From the cell containing the given text, extract its center point as (x, y) coordinate. 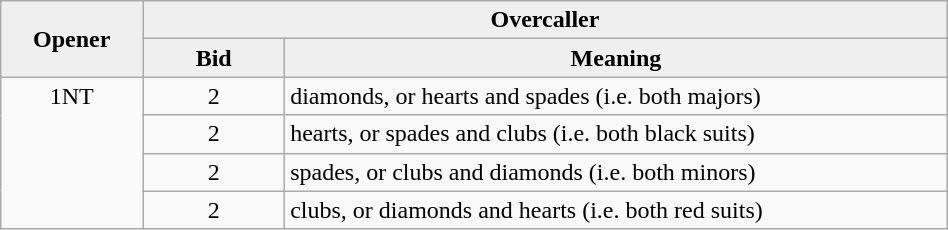
clubs, or diamonds and hearts (i.e. both red suits) (616, 210)
spades, or clubs and diamonds (i.e. both minors) (616, 172)
diamonds, or hearts and spades (i.e. both majors) (616, 96)
Opener (72, 39)
Meaning (616, 58)
1NT (72, 153)
hearts, or spades and clubs (i.e. both black suits) (616, 134)
Overcaller (546, 20)
Bid (214, 58)
